Provide the [x, y] coordinate of the cell's center where the given text is located.  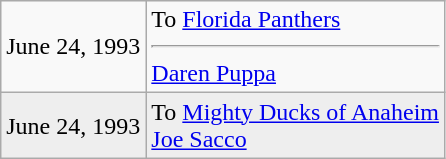
To Florida PanthersDaren Puppa [296, 47]
To Mighty Ducks of Anaheim Joe Sacco [296, 126]
